Extract the [x, y] coordinate from the center of the cell holding the provided text.  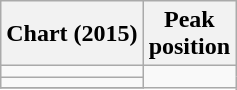
Chart (2015) [72, 34]
Peakposition [189, 34]
